Search for the cell housing the specified text and yield its [x, y] center coordinate. 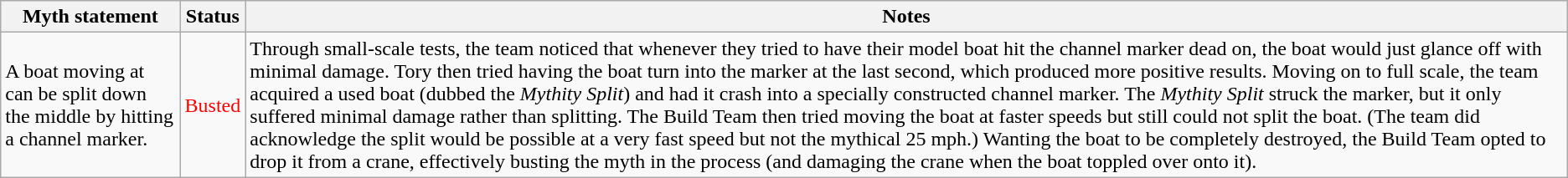
A boat moving at can be split down the middle by hitting a channel marker. [90, 105]
Status [213, 17]
Busted [213, 105]
Myth statement [90, 17]
Notes [906, 17]
